Provide the (X, Y) coordinate of the cell's center where the given text is located.  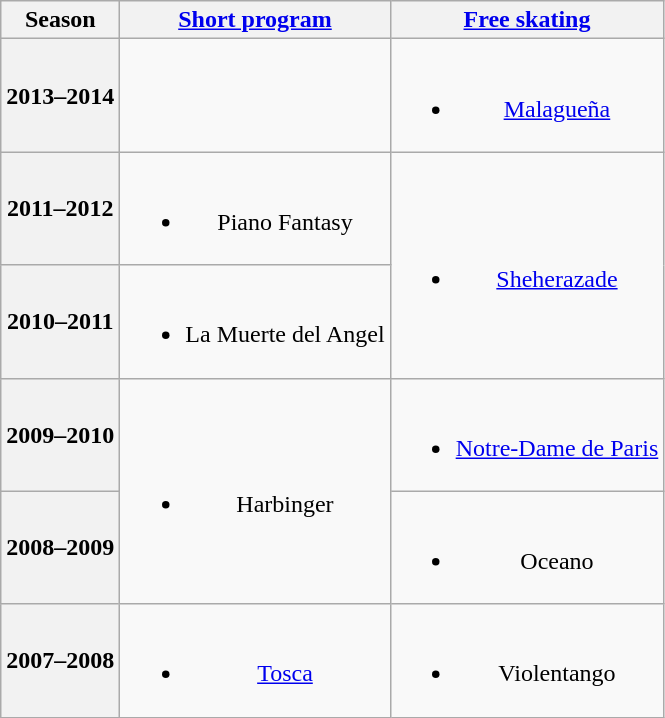
2010–2011 (60, 322)
2013–2014 (60, 96)
Violentango (527, 660)
Harbinger (255, 491)
Short program (255, 20)
Oceano (527, 548)
Free skating (527, 20)
La Muerte del Angel (255, 322)
2011–2012 (60, 208)
2009–2010 (60, 434)
Malagueña (527, 96)
Piano Fantasy (255, 208)
Sheherazade (527, 265)
Season (60, 20)
2007–2008 (60, 660)
Notre-Dame de Paris (527, 434)
2008–2009 (60, 548)
Tosca (255, 660)
